For the text-containing cell, return its midpoint in (X, Y) coordinate format. 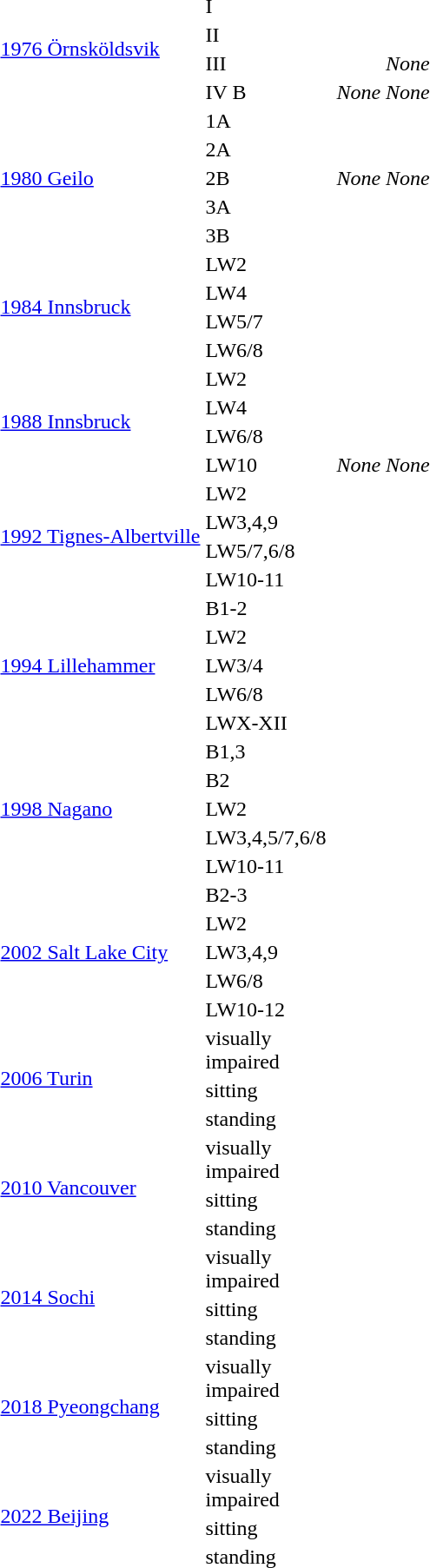
II (266, 35)
LW5/7 (266, 321)
2B (266, 178)
LW10 (266, 465)
2A (266, 149)
1A (266, 121)
LW3,4,5/7,6/8 (266, 837)
B1-2 (266, 608)
B1,3 (266, 751)
3A (266, 207)
III (266, 63)
3B (266, 235)
B2-3 (266, 895)
LW10-12 (266, 1009)
LW5/7,6/8 (266, 551)
LW3/4 (266, 665)
LWX-XII (266, 723)
IV B (266, 92)
B2 (266, 780)
